From the cell containing the given text, extract its center point as (x, y) coordinate. 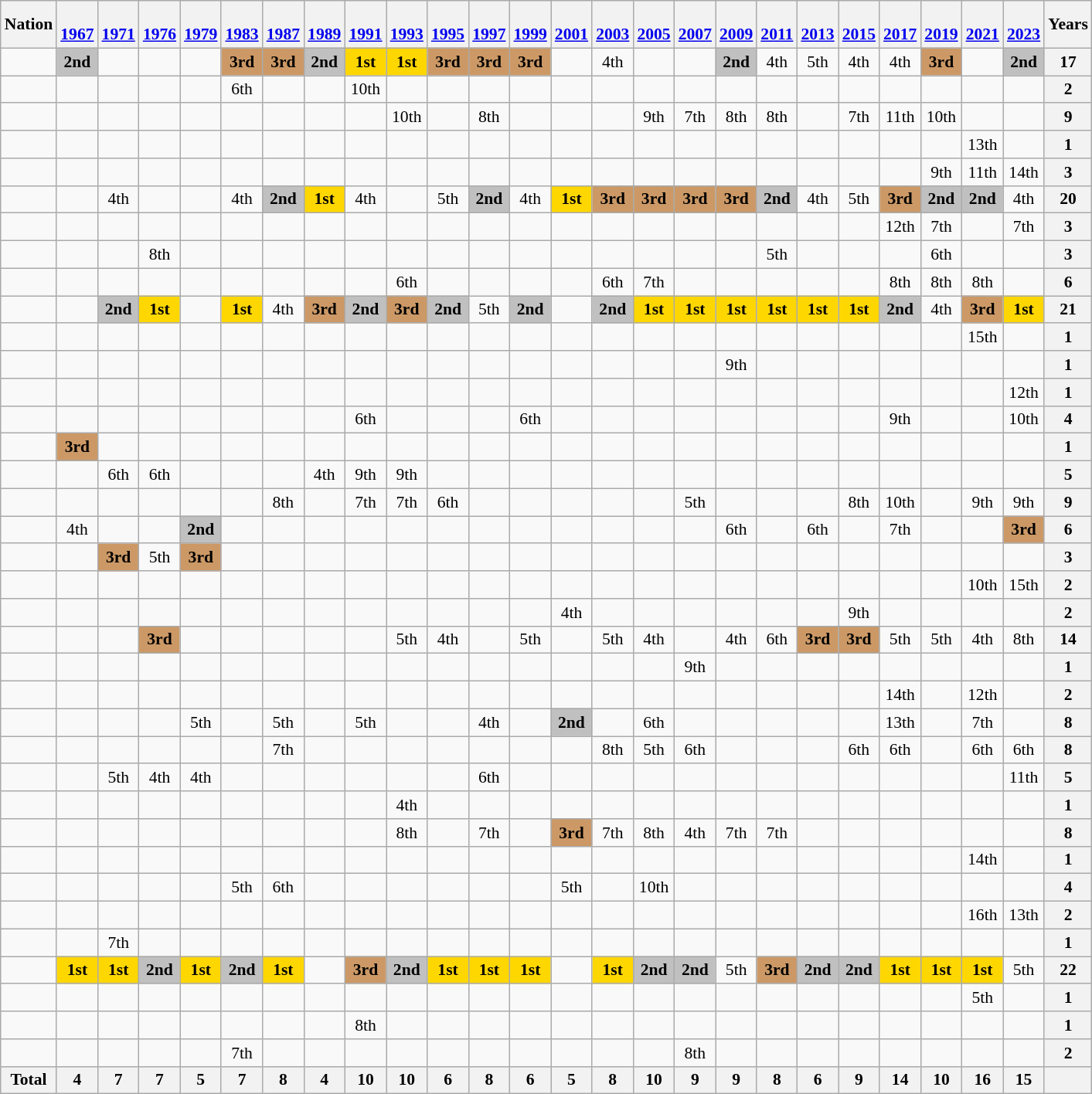
2017 (900, 25)
1967 (77, 25)
17 (1068, 62)
1995 (448, 25)
2013 (818, 25)
22 (1068, 970)
1989 (325, 25)
2011 (777, 25)
2023 (1023, 25)
1979 (201, 25)
1976 (159, 25)
20 (1068, 199)
Total (29, 1080)
1991 (365, 25)
Years (1068, 25)
2001 (572, 25)
2007 (696, 25)
1987 (283, 25)
1999 (530, 25)
2005 (654, 25)
16th (983, 916)
2003 (612, 25)
1993 (407, 25)
1997 (488, 25)
2019 (941, 25)
1971 (119, 25)
2015 (859, 25)
1983 (241, 25)
Nation (29, 25)
15 (1023, 1080)
2021 (983, 25)
16 (983, 1080)
2009 (736, 25)
21 (1068, 310)
